Provide the [x, y] coordinate of the cell's center where the given text is located.  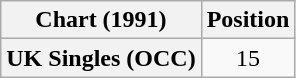
Chart (1991) [101, 20]
UK Singles (OCC) [101, 58]
Position [248, 20]
15 [248, 58]
